Provide the [X, Y] coordinate of the cell's center where the given text is located.  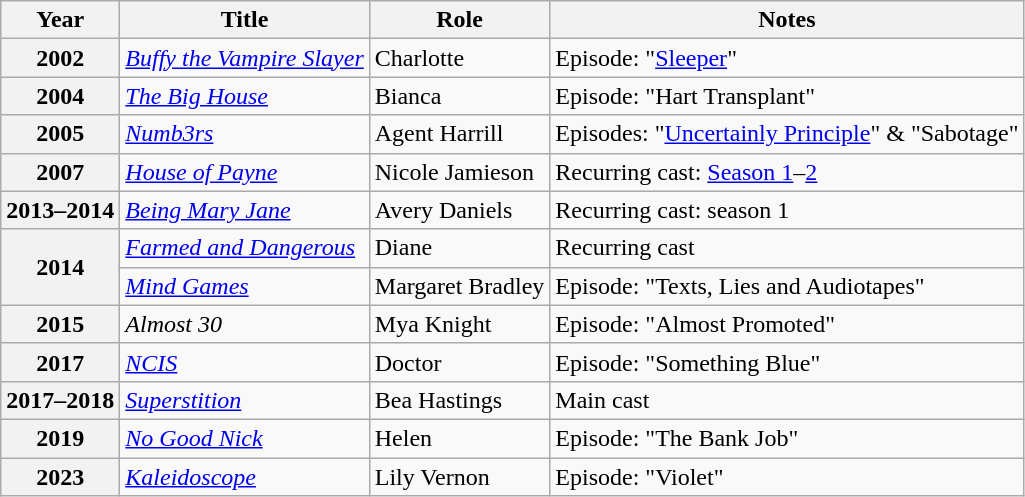
Margaret Bradley [460, 286]
Main cast [787, 400]
2023 [60, 477]
Helen [460, 438]
2014 [60, 267]
2019 [60, 438]
Farmed and Dangerous [244, 248]
Episode: "Something Blue" [787, 362]
2017–2018 [60, 400]
Role [460, 20]
Episode: "Sleeper" [787, 58]
Numb3rs [244, 134]
Being Mary Jane [244, 210]
Mya Knight [460, 324]
2002 [60, 58]
Title [244, 20]
Agent Harrill [460, 134]
Doctor [460, 362]
No Good Nick [244, 438]
The Big House [244, 96]
Mind Games [244, 286]
Episode: "The Bank Job" [787, 438]
2013–2014 [60, 210]
Avery Daniels [460, 210]
Bea Hastings [460, 400]
Almost 30 [244, 324]
2004 [60, 96]
Notes [787, 20]
NCIS [244, 362]
Nicole Jamieson [460, 172]
Buffy the Vampire Slayer [244, 58]
Episodes: "Uncertainly Principle" & "Sabotage" [787, 134]
Kaleidoscope [244, 477]
Episode: "Almost Promoted" [787, 324]
2017 [60, 362]
Bianca [460, 96]
Recurring cast: season 1 [787, 210]
Episode: "Hart Transplant" [787, 96]
Recurring cast [787, 248]
2015 [60, 324]
Superstition [244, 400]
Recurring cast: Season 1–2 [787, 172]
2007 [60, 172]
Year [60, 20]
Charlotte [460, 58]
Episode: "Texts, Lies and Audiotapes" [787, 286]
Lily Vernon [460, 477]
House of Payne [244, 172]
Episode: "Violet" [787, 477]
Diane [460, 248]
2005 [60, 134]
